From the cell containing the given text, extract its center point as (X, Y) coordinate. 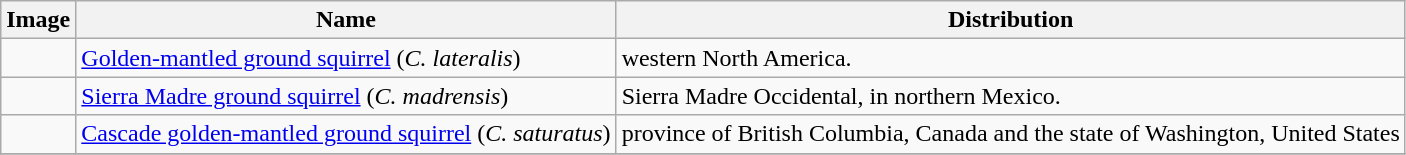
western North America. (1010, 58)
province of British Columbia, Canada and the state of Washington, United States (1010, 134)
Sierra Madre ground squirrel (C. madrensis) (346, 96)
Image (38, 20)
Distribution (1010, 20)
Golden-mantled ground squirrel (C. lateralis) (346, 58)
Sierra Madre Occidental, in northern Mexico. (1010, 96)
Cascade golden-mantled ground squirrel (C. saturatus) (346, 134)
Name (346, 20)
